Determine the (x, y) coordinate at the center of the cell enclosing the given text.  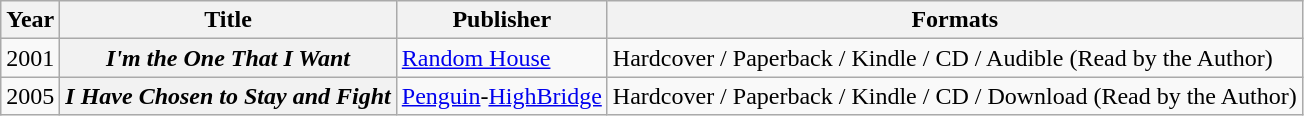
I'm the One That I Want (228, 58)
2005 (30, 96)
Hardcover / Paperback / Kindle / CD / Audible (Read by the Author) (954, 58)
Random House (502, 58)
Publisher (502, 20)
Penguin-HighBridge (502, 96)
2001 (30, 58)
Formats (954, 20)
Title (228, 20)
I Have Chosen to Stay and Fight (228, 96)
Year (30, 20)
Hardcover / Paperback / Kindle / CD / Download (Read by the Author) (954, 96)
